Provide the (x, y) coordinate of the cell's center where the given text is located.  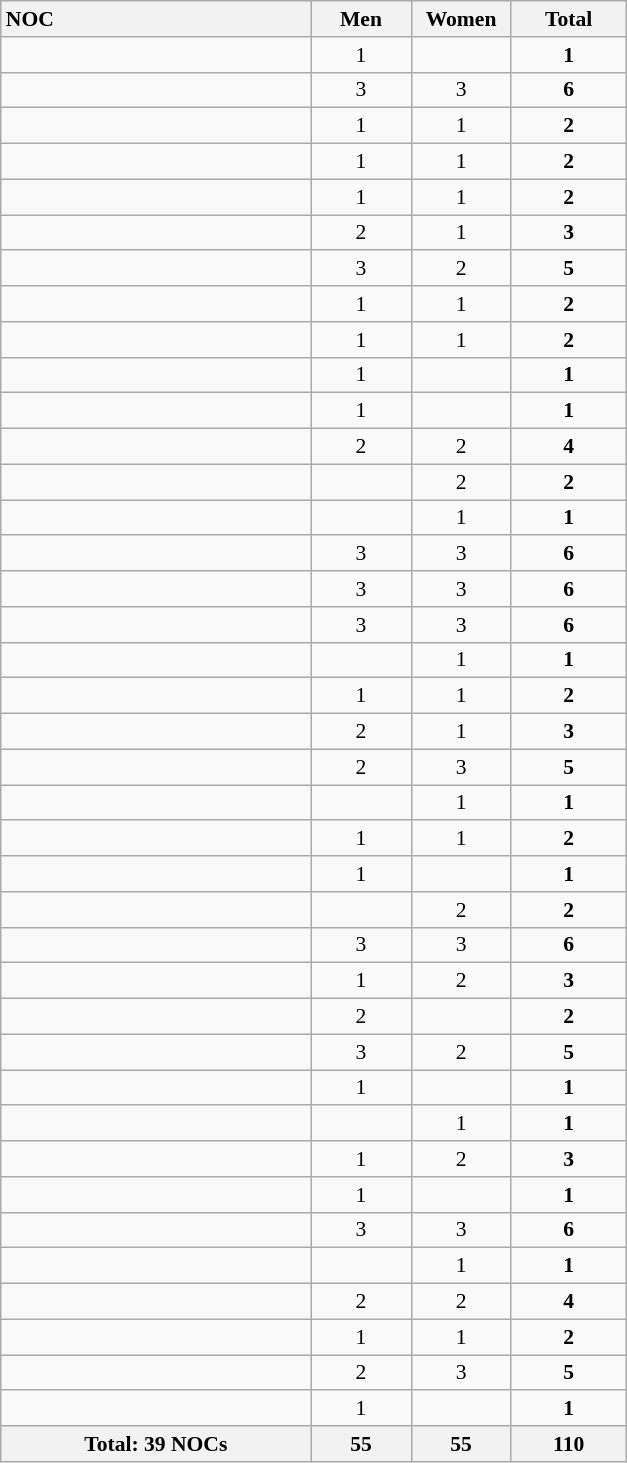
NOC (156, 19)
110 (568, 1444)
Women (461, 19)
Total (568, 19)
Men (361, 19)
Total: 39 NOCs (156, 1444)
